Search for the cell housing the specified text and yield its [X, Y] center coordinate. 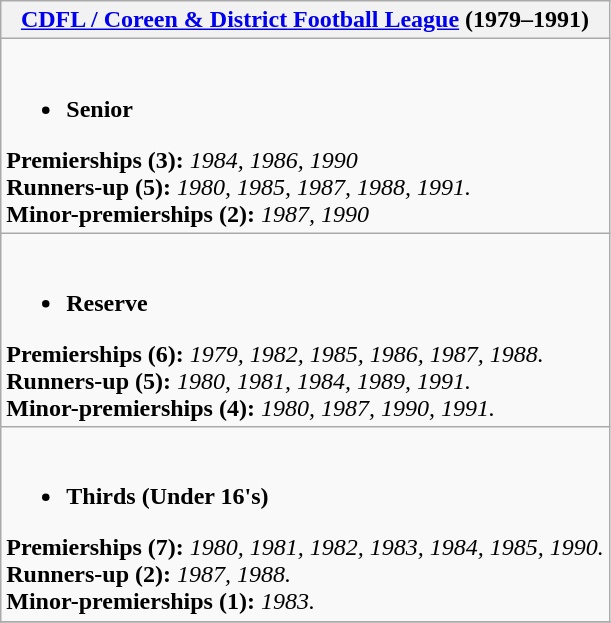
SeniorPremierships (3): 1984, 1986, 1990Runners-up (5): 1980, 1985, 1987, 1988, 1991.Minor-premierships (2): 1987, 1990 [306, 136]
CDFL / Coreen & District Football League (1979–1991) [306, 20]
Thirds (Under 16's)Premierships (7): 1980, 1981, 1982, 1983, 1984, 1985, 1990.Runners-up (2): 1987, 1988.Minor-premierships (1): 1983. [306, 524]
